Identify which cell holds the provided text, then report its [x, y] central coordinate. 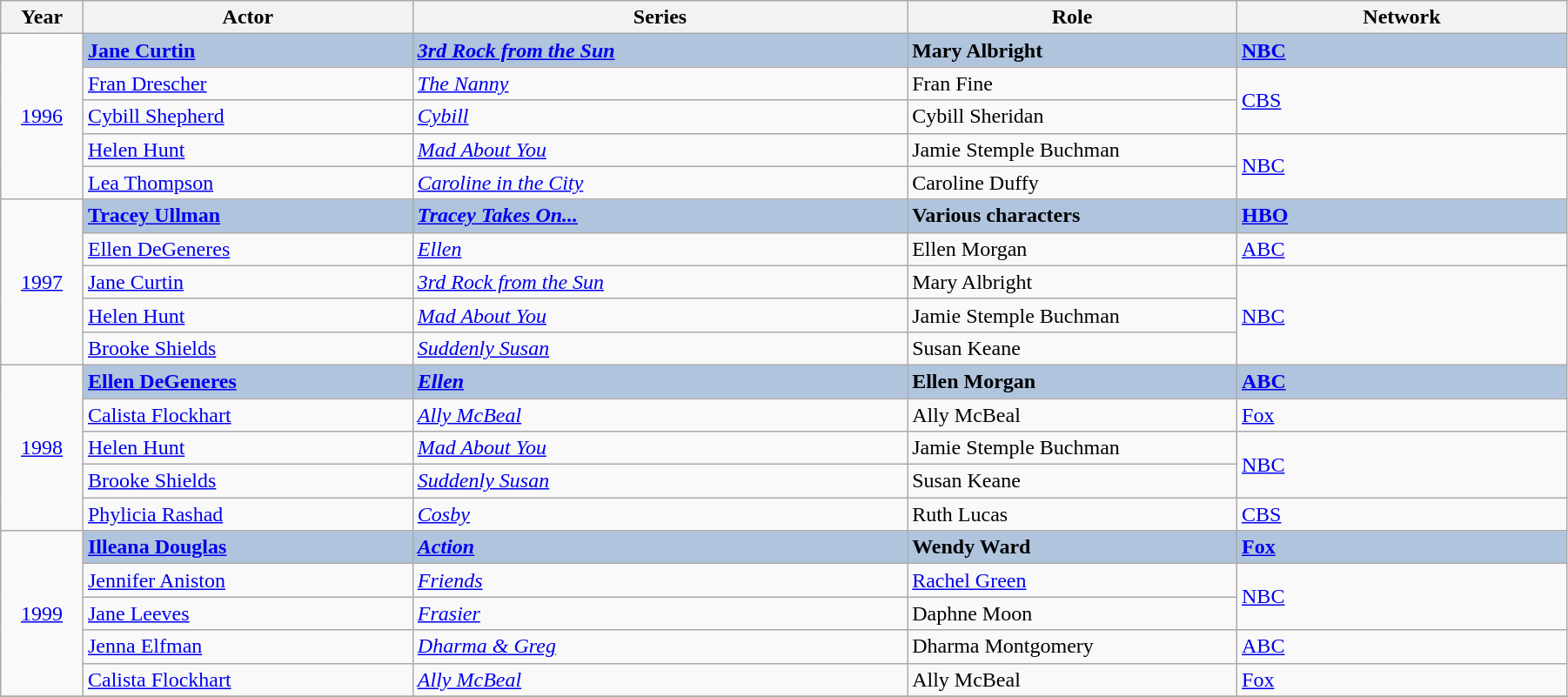
Friends [660, 580]
Caroline Duffy [1072, 183]
1997 [42, 282]
Role [1072, 17]
Fran Drescher [247, 84]
Illeana Douglas [247, 547]
Lea Thompson [247, 183]
The Nanny [660, 84]
Tracey Ullman [247, 216]
Dharma & Greg [660, 647]
HBO [1403, 216]
Ruth Lucas [1072, 514]
Network [1403, 17]
Frasier [660, 613]
Wendy Ward [1072, 547]
1999 [42, 613]
Jenna Elfman [247, 647]
Year [42, 17]
Daphne Moon [1072, 613]
Series [660, 17]
Fran Fine [1072, 84]
Caroline in the City [660, 183]
Cybill Sheridan [1072, 117]
Cosby [660, 514]
Dharma Montgomery [1072, 647]
Various characters [1072, 216]
Jane Leeves [247, 613]
Jennifer Aniston [247, 580]
Tracey Takes On... [660, 216]
Actor [247, 17]
1998 [42, 447]
1996 [42, 117]
Cybill Shepherd [247, 117]
Cybill [660, 117]
Action [660, 547]
Phylicia Rashad [247, 514]
Rachel Green [1072, 580]
